Scan for the cell matching the given text and deliver its (x, y) coordinate at center. 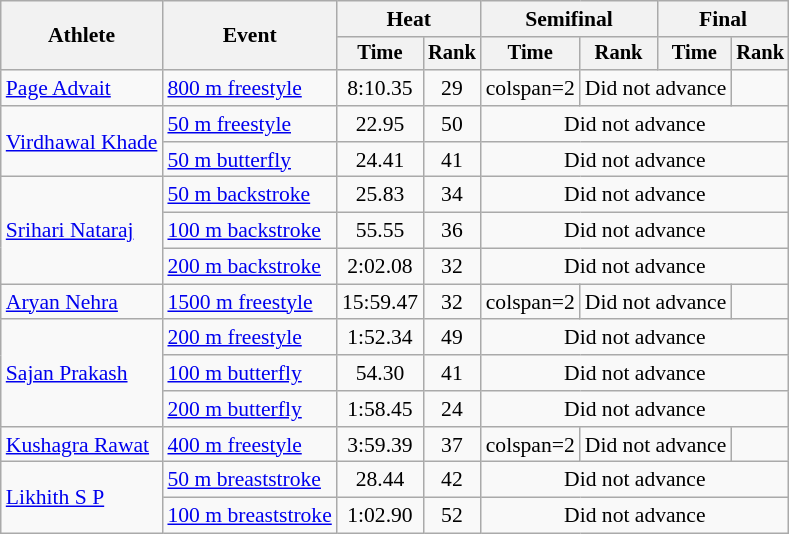
54.30 (380, 373)
1:58.45 (380, 409)
100 m breaststroke (249, 516)
Sajan Prakash (82, 374)
34 (452, 195)
1500 m freestyle (249, 302)
1:52.34 (380, 338)
100 m butterfly (249, 373)
Event (249, 36)
52 (452, 516)
1:02.90 (380, 516)
8:10.35 (380, 88)
15:59.47 (380, 302)
29 (452, 88)
800 m freestyle (249, 88)
25.83 (380, 195)
Athlete (82, 36)
Kushagra Rawat (82, 445)
55.55 (380, 231)
22.95 (380, 124)
50 m backstroke (249, 195)
Likhith S P (82, 498)
Heat (409, 19)
28.44 (380, 480)
Final (723, 19)
36 (452, 231)
37 (452, 445)
Virdhawal Khade (82, 142)
50 m freestyle (249, 124)
200 m freestyle (249, 338)
200 m butterfly (249, 409)
49 (452, 338)
3:59.39 (380, 445)
200 m backstroke (249, 267)
Srihari Nataraj (82, 230)
50 (452, 124)
Page Advait (82, 88)
50 m breaststroke (249, 480)
100 m backstroke (249, 231)
Aryan Nehra (82, 302)
Semifinal (570, 19)
2:02.08 (380, 267)
24.41 (380, 160)
400 m freestyle (249, 445)
42 (452, 480)
50 m butterfly (249, 160)
24 (452, 409)
